Detect which cell encompasses the target text, then output its [x, y] center coordinate. 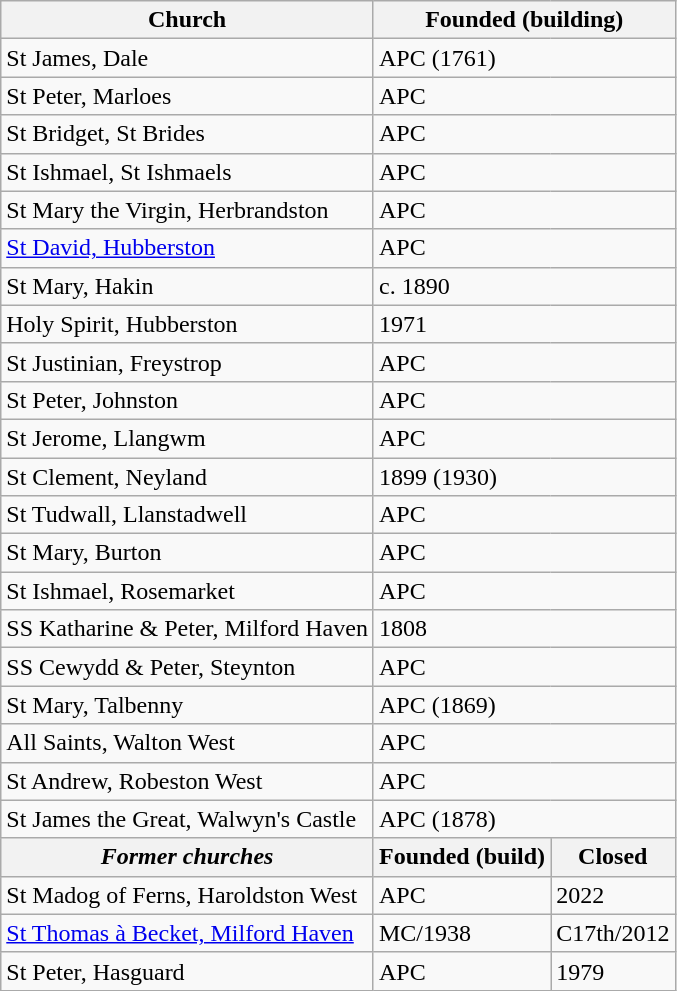
Holy Spirit, Hubberston [188, 324]
St Ishmael, Rosemarket [188, 591]
St Thomas à Becket, Milford Haven [188, 933]
St James the Great, Walwyn's Castle [188, 819]
APC (1878) [524, 819]
SS Katharine & Peter, Milford Haven [188, 629]
St Andrew, Robeston West [188, 781]
Church [188, 20]
St David, Hubberston [188, 248]
St Justinian, Freystrop [188, 362]
2022 [613, 895]
1971 [524, 324]
St Mary, Talbenny [188, 705]
Founded (build) [462, 857]
St Clement, Neyland [188, 477]
All Saints, Walton West [188, 743]
Founded (building) [524, 20]
MC/1938 [462, 933]
APC (1761) [524, 58]
1979 [613, 971]
1899 (1930) [524, 477]
SS Cewydd & Peter, Steynton [188, 667]
St Bridget, St Brides [188, 134]
St Mary, Hakin [188, 286]
St Peter, Johnston [188, 400]
Closed [613, 857]
St Mary the Virgin, Herbrandston [188, 210]
1808 [524, 629]
St Mary, Burton [188, 553]
APC (1869) [524, 705]
St Ishmael, St Ishmaels [188, 172]
St Peter, Marloes [188, 96]
Former churches [188, 857]
St James, Dale [188, 58]
St Tudwall, Llanstadwell [188, 515]
St Jerome, Llangwm [188, 438]
C17th/2012 [613, 933]
St Peter, Hasguard [188, 971]
St Madog of Ferns, Haroldston West [188, 895]
c. 1890 [524, 286]
